Find where the given text appears and provide that cell's center as (x, y) coordinate. 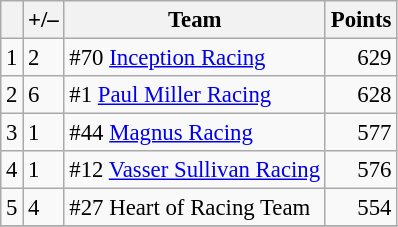
628 (360, 95)
#1 Paul Miller Racing (194, 95)
Points (360, 20)
+/– (44, 20)
6 (44, 95)
Team (194, 20)
576 (360, 170)
#27 Heart of Racing Team (194, 208)
#70 Inception Racing (194, 58)
629 (360, 58)
#12 Vasser Sullivan Racing (194, 170)
577 (360, 133)
#44 Magnus Racing (194, 133)
554 (360, 208)
3 (12, 133)
5 (12, 208)
